Output the [X, Y] coordinate of the center of the cell containing the given text.  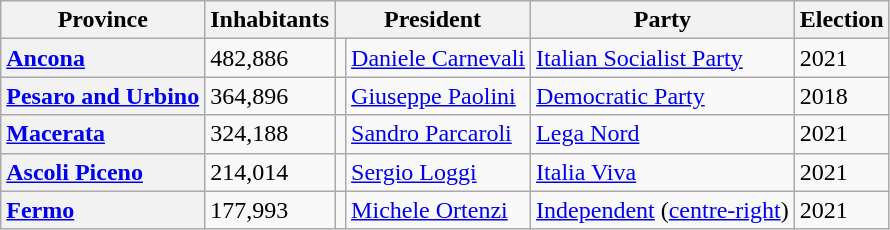
177,993 [270, 210]
Ancona [103, 58]
Lega Nord [663, 134]
364,896 [270, 96]
Democratic Party [663, 96]
Italia Viva [663, 172]
Daniele Carnevali [438, 58]
Michele Ortenzi [438, 210]
324,188 [270, 134]
Macerata [103, 134]
Independent (centre-right) [663, 210]
Italian Socialist Party [663, 58]
482,886 [270, 58]
Ascoli Piceno [103, 172]
Pesaro and Urbino [103, 96]
Party [663, 20]
Inhabitants [270, 20]
214,014 [270, 172]
President [433, 20]
Fermo [103, 210]
Giuseppe Paolini [438, 96]
Election [842, 20]
2018 [842, 96]
Sandro Parcaroli [438, 134]
Sergio Loggi [438, 172]
Province [103, 20]
